Capture the cell that displays the provided text and extract its (x, y) central coordinate. 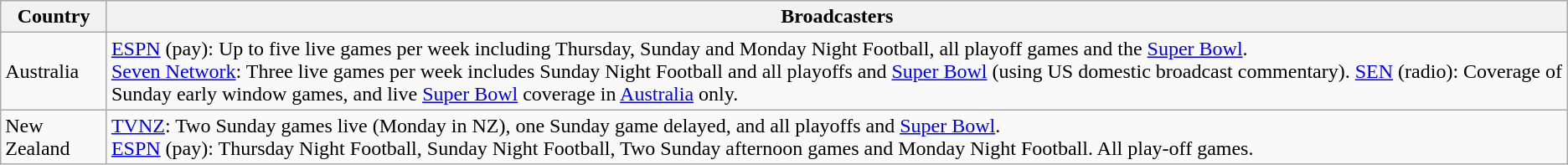
Broadcasters (837, 17)
Country (54, 17)
New Zealand (54, 137)
Australia (54, 71)
